Return the [x, y] coordinate for the center point of the cell that contains the specified text.  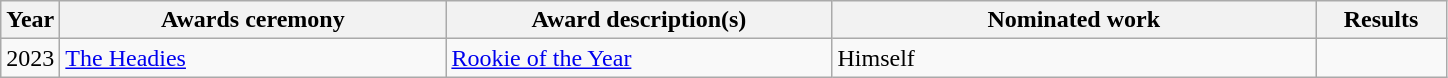
Awards ceremony [253, 20]
2023 [30, 58]
Results [1382, 20]
The Headies [253, 58]
Rookie of the Year [639, 58]
Award description(s) [639, 20]
Himself [1074, 58]
Year [30, 20]
Nominated work [1074, 20]
